Determine the (X, Y) coordinate at the center of the cell enclosing the given text.  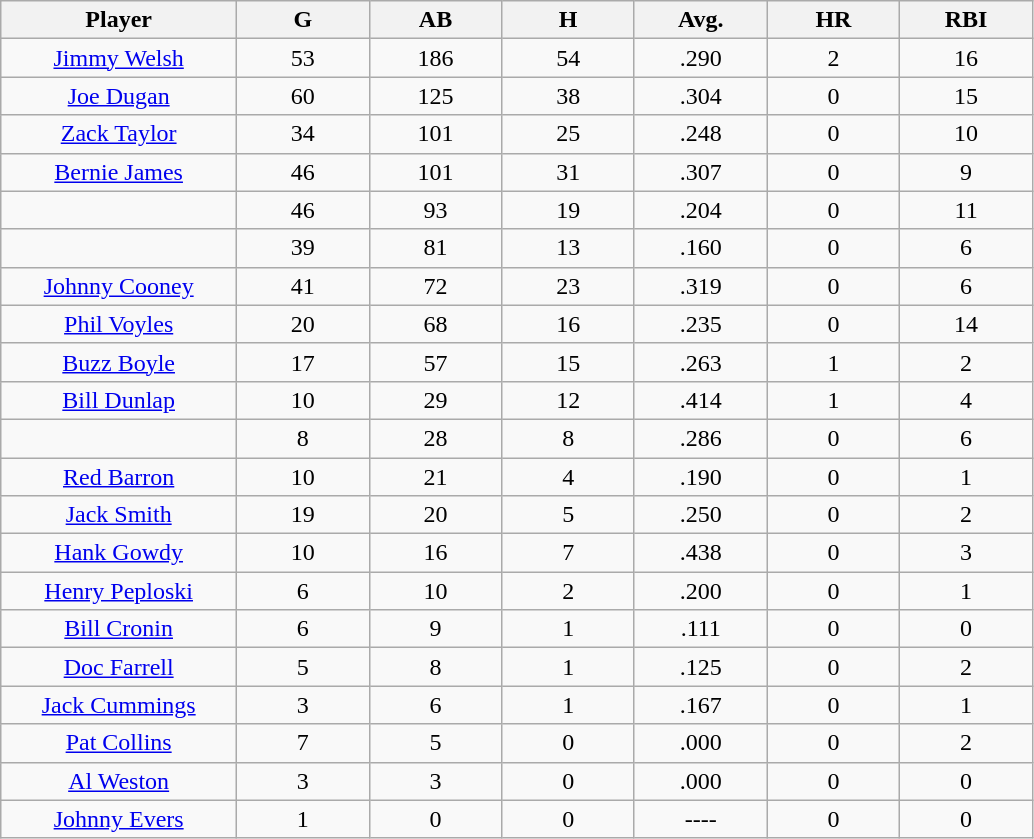
25 (568, 134)
H (568, 20)
Johnny Cooney (119, 286)
38 (568, 96)
G (304, 20)
Pat Collins (119, 743)
Bernie James (119, 172)
54 (568, 58)
81 (436, 248)
Zack Taylor (119, 134)
41 (304, 286)
Red Barron (119, 477)
39 (304, 248)
.438 (700, 553)
60 (304, 96)
.304 (700, 96)
.290 (700, 58)
72 (436, 286)
Jack Smith (119, 515)
125 (436, 96)
14 (966, 324)
12 (568, 400)
29 (436, 400)
Bill Dunlap (119, 400)
Joe Dugan (119, 96)
57 (436, 362)
Al Weston (119, 781)
23 (568, 286)
21 (436, 477)
Jimmy Welsh (119, 58)
.111 (700, 629)
.286 (700, 438)
.250 (700, 515)
53 (304, 58)
RBI (966, 20)
HR (834, 20)
Buzz Boyle (119, 362)
93 (436, 210)
Henry Peploski (119, 591)
11 (966, 210)
.319 (700, 286)
.235 (700, 324)
Player (119, 20)
.307 (700, 172)
---- (700, 819)
.414 (700, 400)
.167 (700, 705)
.204 (700, 210)
Johnny Evers (119, 819)
.160 (700, 248)
.125 (700, 667)
Doc Farrell (119, 667)
.248 (700, 134)
AB (436, 20)
Phil Voyles (119, 324)
13 (568, 248)
186 (436, 58)
.200 (700, 591)
Hank Gowdy (119, 553)
.263 (700, 362)
17 (304, 362)
.190 (700, 477)
Jack Cummings (119, 705)
Avg. (700, 20)
34 (304, 134)
31 (568, 172)
Bill Cronin (119, 629)
28 (436, 438)
68 (436, 324)
